Output the [X, Y] coordinate of the center of the cell containing the given text.  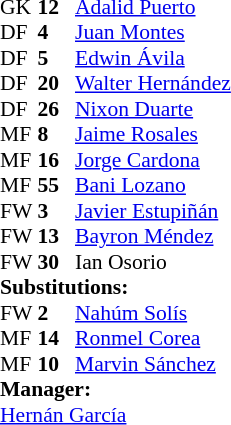
16 [57, 160]
13 [57, 237]
Jaime Rosales [153, 135]
Nahúm Solís [153, 313]
Ronmel Corea [153, 339]
Manager: [116, 389]
Substitutions: [116, 287]
2 [57, 313]
10 [57, 364]
Ian Osorio [153, 262]
30 [57, 262]
Javier Estupiñán [153, 211]
Walter Hernández [153, 83]
55 [57, 185]
Bani Lozano [153, 185]
8 [57, 135]
Bayron Méndez [153, 237]
Jorge Cardona [153, 160]
Nixon Duarte [153, 109]
5 [57, 58]
20 [57, 83]
3 [57, 211]
Marvin Sánchez [153, 364]
26 [57, 109]
Juan Montes [153, 33]
Edwin Ávila [153, 58]
14 [57, 339]
4 [57, 33]
